Detect which cell encompasses the target text, then output its [X, Y] center coordinate. 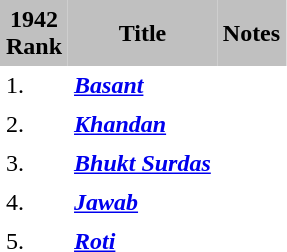
Notes [252, 33]
Basant [142, 86]
Khandan [142, 124]
1. [34, 86]
3. [34, 164]
Jawab [142, 202]
2. [34, 124]
Bhukt Surdas [142, 164]
1942Rank [34, 33]
4. [34, 202]
Title [142, 33]
